Identify which cell holds the provided text, then report its (X, Y) central coordinate. 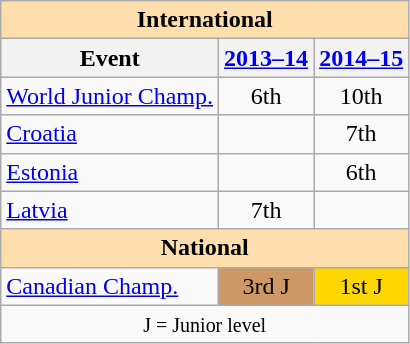
10th (362, 96)
National (205, 248)
Canadian Champ. (110, 286)
Latvia (110, 210)
International (205, 20)
1st J (362, 286)
3rd J (266, 286)
Croatia (110, 134)
Estonia (110, 172)
2013–14 (266, 58)
Event (110, 58)
J = Junior level (205, 324)
World Junior Champ. (110, 96)
2014–15 (362, 58)
